Scan for the cell matching the given text and deliver its (X, Y) coordinate at center. 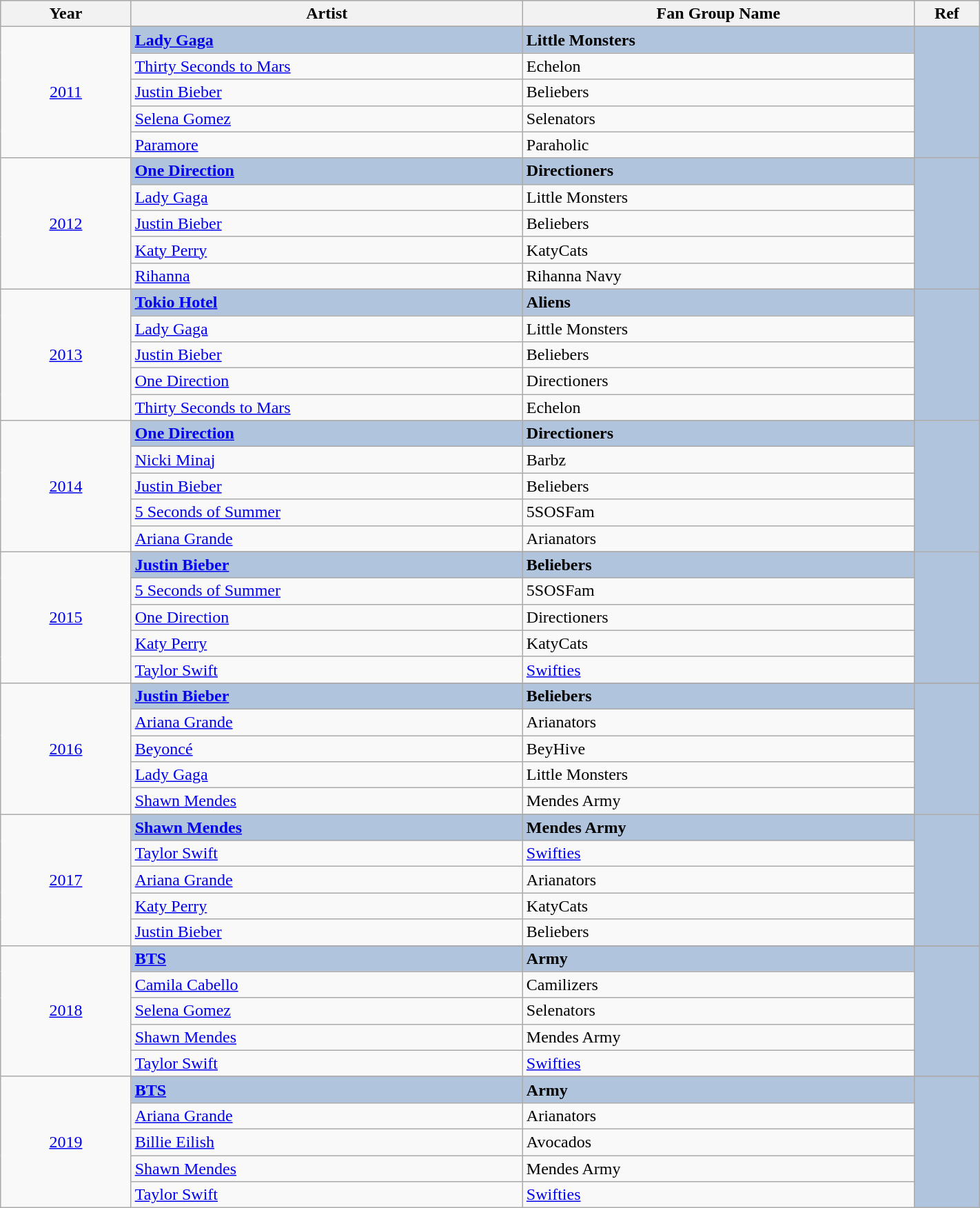
Billie Eilish (327, 1142)
Avocados (718, 1142)
2019 (66, 1142)
2013 (66, 354)
2012 (66, 223)
Paramore (327, 145)
2016 (66, 748)
2014 (66, 486)
Fan Group Name (718, 14)
Ref (947, 14)
Beyoncé (327, 748)
Camilizers (718, 985)
Barbz (718, 460)
Rihanna Navy (718, 276)
Aliens (718, 302)
2017 (66, 880)
Rihanna (327, 276)
BeyHive (718, 748)
Tokio Hotel (327, 302)
Paraholic (718, 145)
Artist (327, 14)
Year (66, 14)
2015 (66, 617)
2018 (66, 1011)
Nicki Minaj (327, 460)
2011 (66, 92)
Camila Cabello (327, 985)
